Return the [x, y] coordinate for the center point of the cell that contains the specified text.  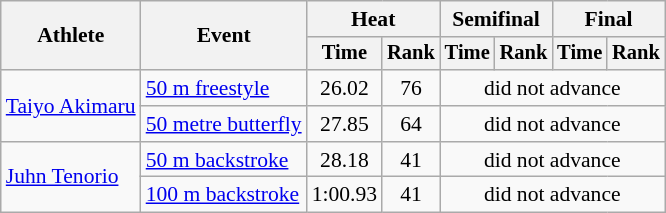
50 metre butterfly [224, 124]
Semifinal [496, 19]
50 m freestyle [224, 88]
50 m backstroke [224, 160]
Event [224, 36]
Juhn Tenorio [71, 178]
Heat [374, 19]
Final [608, 19]
100 m backstroke [224, 195]
Taiyo Akimaru [71, 106]
27.85 [344, 124]
26.02 [344, 88]
76 [411, 88]
64 [411, 124]
1:00.93 [344, 195]
28.18 [344, 160]
Athlete [71, 36]
